Search for the cell housing the specified text and yield its (X, Y) center coordinate. 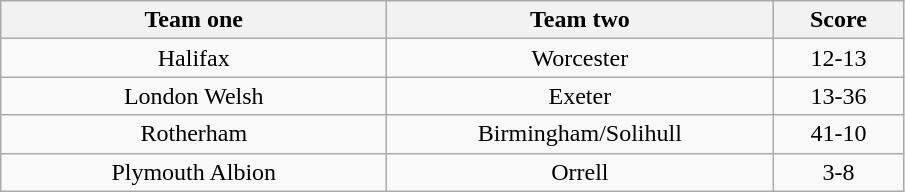
London Welsh (194, 96)
41-10 (838, 134)
13-36 (838, 96)
Orrell (580, 172)
Worcester (580, 58)
Halifax (194, 58)
Team one (194, 20)
Score (838, 20)
Team two (580, 20)
Rotherham (194, 134)
12-13 (838, 58)
Birmingham/Solihull (580, 134)
Exeter (580, 96)
3-8 (838, 172)
Plymouth Albion (194, 172)
